Scan for the cell matching the given text and deliver its [x, y] coordinate at center. 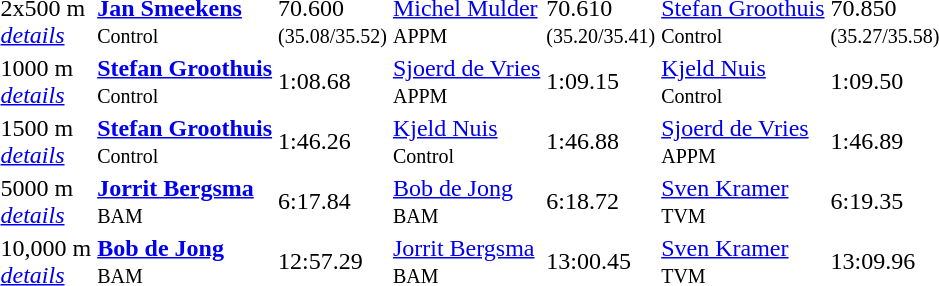
Bob de JongBAM [466, 202]
6:17.84 [333, 202]
1:09.15 [601, 82]
1:46.88 [601, 142]
1:08.68 [333, 82]
6:18.72 [601, 202]
1:46.26 [333, 142]
Sven KramerTVM [743, 202]
Jorrit BergsmaBAM [185, 202]
